Return the [X, Y] coordinate for the center point of the cell that contains the specified text.  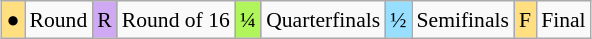
Quarterfinals [323, 20]
Round [59, 20]
½ [398, 20]
R [104, 20]
Round of 16 [176, 20]
Semifinals [463, 20]
Final [564, 20]
¼ [248, 20]
F [525, 20]
● [12, 20]
